Extract the (X, Y) coordinate from the center of the cell holding the provided text.  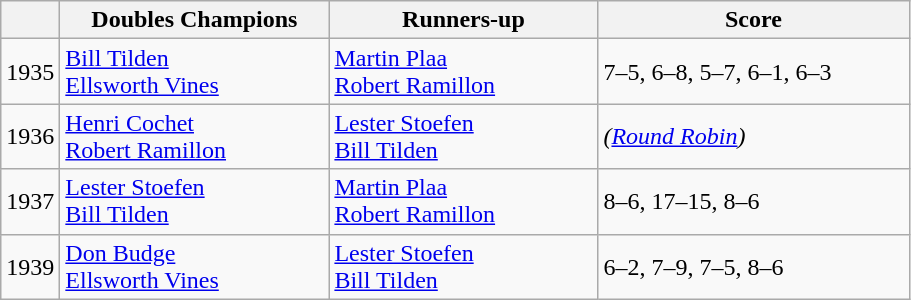
8–6, 17–15, 8–6 (754, 202)
1937 (30, 202)
(Round Robin) (754, 136)
Bill Tilden Ellsworth Vines (194, 72)
1936 (30, 136)
7–5, 6–8, 5–7, 6–1, 6–3 (754, 72)
Runners-up (464, 20)
1939 (30, 266)
Score (754, 20)
Doubles Champions (194, 20)
Henri Cochet Robert Ramillon (194, 136)
1935 (30, 72)
Don Budge Ellsworth Vines (194, 266)
6–2, 7–9, 7–5, 8–6 (754, 266)
